Return [x, y] of the center of cell containing provided text 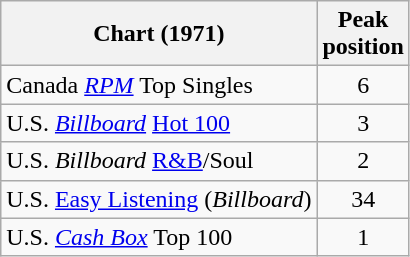
Peakposition [363, 34]
1 [363, 237]
6 [363, 85]
U.S. Billboard R&B/Soul [159, 161]
2 [363, 161]
U.S. Easy Listening (Billboard) [159, 199]
Canada RPM Top Singles [159, 85]
3 [363, 123]
34 [363, 199]
Chart (1971) [159, 34]
U.S. Billboard Hot 100 [159, 123]
U.S. Cash Box Top 100 [159, 237]
